Locate the cell with the specified text and output its [X, Y] center coordinate. 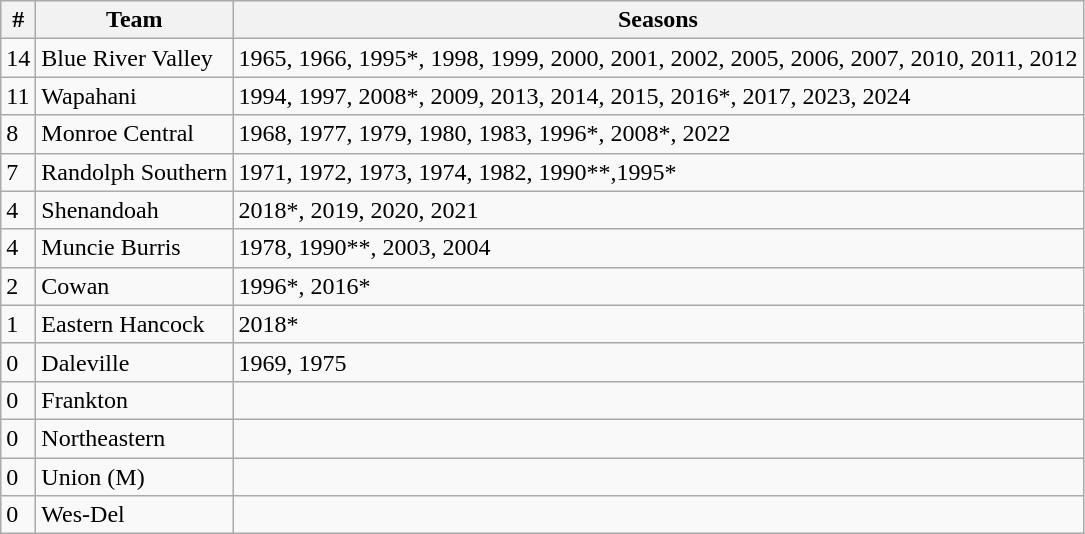
Wapahani [134, 96]
2018*, 2019, 2020, 2021 [658, 210]
Union (M) [134, 477]
# [18, 20]
7 [18, 172]
Shenandoah [134, 210]
Team [134, 20]
14 [18, 58]
Blue River Valley [134, 58]
Eastern Hancock [134, 324]
Cowan [134, 286]
Seasons [658, 20]
Randolph Southern [134, 172]
1969, 1975 [658, 362]
1978, 1990**, 2003, 2004 [658, 248]
Northeastern [134, 438]
1965, 1966, 1995*, 1998, 1999, 2000, 2001, 2002, 2005, 2006, 2007, 2010, 2011, 2012 [658, 58]
Wes-Del [134, 515]
2018* [658, 324]
1968, 1977, 1979, 1980, 1983, 1996*, 2008*, 2022 [658, 134]
Monroe Central [134, 134]
11 [18, 96]
1994, 1997, 2008*, 2009, 2013, 2014, 2015, 2016*, 2017, 2023, 2024 [658, 96]
2 [18, 286]
1971, 1972, 1973, 1974, 1982, 1990**,1995* [658, 172]
8 [18, 134]
1996*, 2016* [658, 286]
1 [18, 324]
Daleville [134, 362]
Muncie Burris [134, 248]
Frankton [134, 400]
